From the cell containing the given text, extract its center point as [x, y] coordinate. 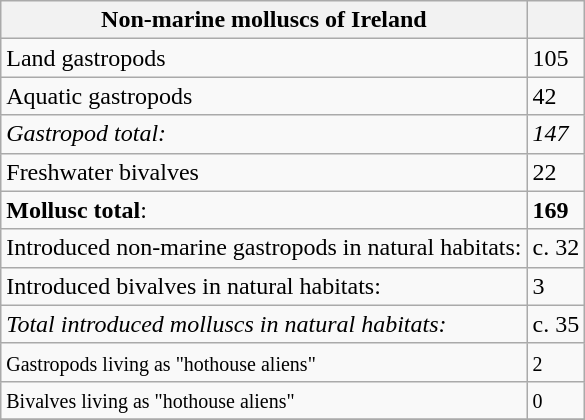
Aquatic gastropods [264, 96]
169 [556, 210]
147 [556, 134]
3 [556, 286]
105 [556, 58]
22 [556, 172]
Bivalves living as "hothouse aliens" [264, 400]
0 [556, 400]
42 [556, 96]
Introduced bivalves in natural habitats: [264, 286]
Introduced non-marine gastropods in natural habitats: [264, 248]
Freshwater bivalves [264, 172]
2 [556, 362]
Gastropods living as "hothouse aliens" [264, 362]
c. 32 [556, 248]
Gastropod total: [264, 134]
Mollusc total: [264, 210]
Non-marine molluscs of Ireland [264, 20]
Land gastropods [264, 58]
c. 35 [556, 324]
Total introduced molluscs in natural habitats: [264, 324]
